For the text-containing cell, return its midpoint in (X, Y) coordinate format. 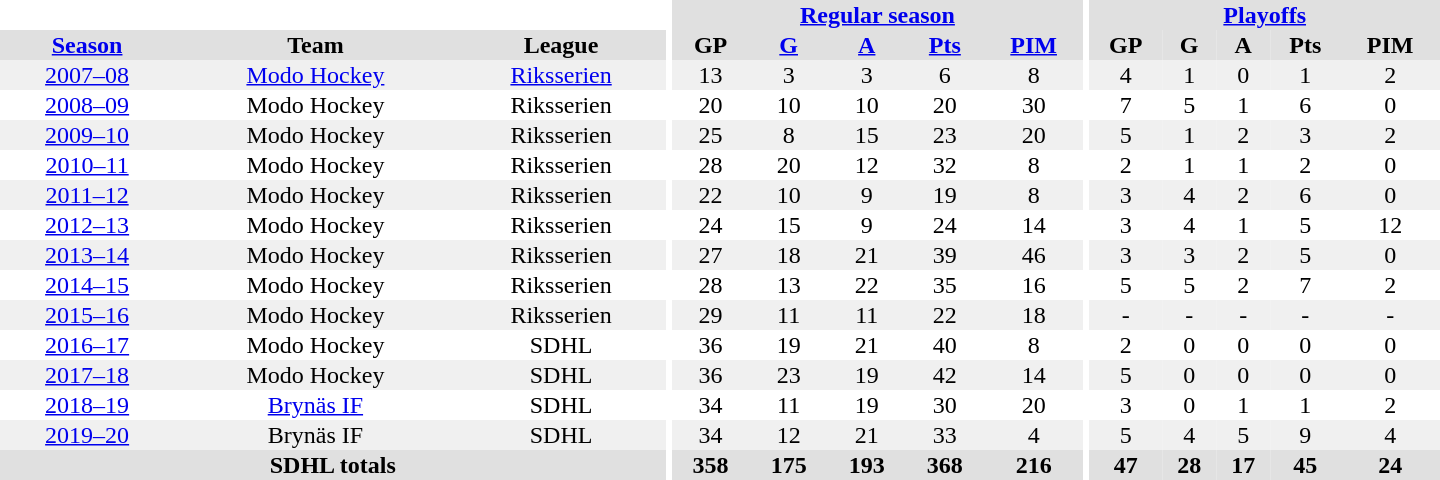
SDHL totals (333, 465)
2012–13 (87, 225)
Team (315, 45)
2011–12 (87, 195)
16 (1034, 285)
League (562, 45)
46 (1034, 255)
193 (867, 465)
25 (711, 135)
32 (945, 165)
47 (1126, 465)
2014–15 (87, 285)
2018–19 (87, 405)
2009–10 (87, 135)
39 (945, 255)
33 (945, 435)
175 (789, 465)
Playoffs (1264, 15)
2013–14 (87, 255)
Regular season (878, 15)
2007–08 (87, 75)
368 (945, 465)
27 (711, 255)
29 (711, 315)
2017–18 (87, 375)
2010–11 (87, 165)
40 (945, 345)
2008–09 (87, 105)
45 (1305, 465)
35 (945, 285)
216 (1034, 465)
Season (87, 45)
2019–20 (87, 435)
2015–16 (87, 315)
42 (945, 375)
358 (711, 465)
2016–17 (87, 345)
17 (1243, 465)
